From the cell containing the given text, extract its center point as (x, y) coordinate. 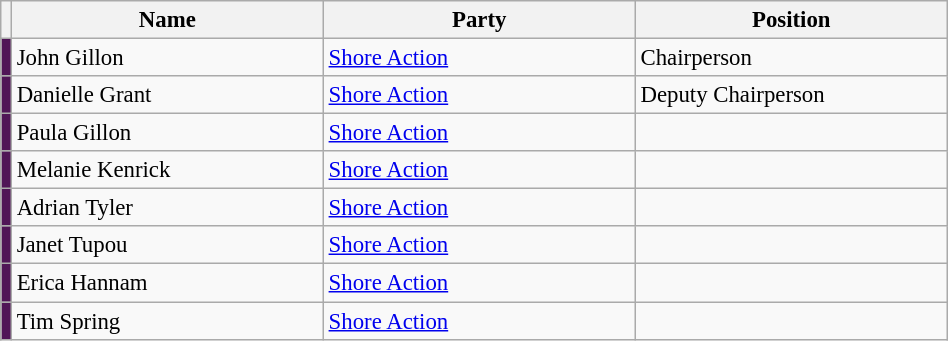
Melanie Kenrick (167, 170)
Party (479, 20)
Name (167, 20)
Erica Hannam (167, 283)
Janet Tupou (167, 245)
Danielle Grant (167, 95)
John Gillon (167, 58)
Paula Gillon (167, 133)
Deputy Chairperson (791, 95)
Position (791, 20)
Chairperson (791, 58)
Tim Spring (167, 321)
Adrian Tyler (167, 208)
